Identify which cell holds the provided text, then report its [x, y] central coordinate. 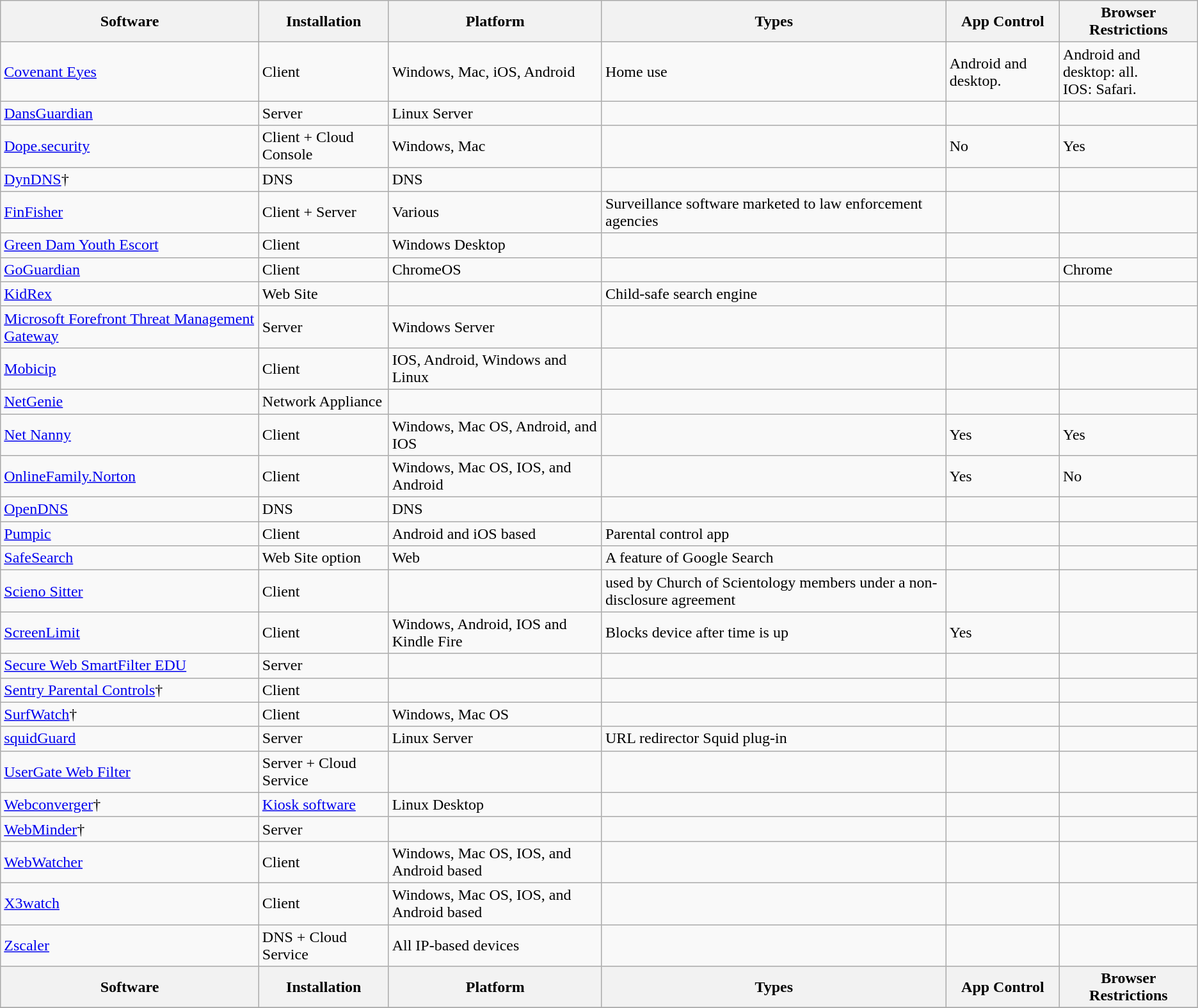
Blocks device after time is up [774, 632]
Client + Cloud Console [324, 146]
Windows, Android, IOS and Kindle Fire [495, 632]
Home use [774, 72]
Covenant Eyes [130, 72]
Android and desktop: all.IOS: Safari. [1129, 72]
Parental control app [774, 534]
All IP-based devices [495, 945]
Windows Desktop [495, 245]
Windows, Mac OS [495, 714]
Child-safe search engine [774, 294]
Green Dam Youth Escort [130, 245]
Mobicip [130, 369]
Scieno Sitter [130, 591]
Windows, Mac OS, IOS, and Android [495, 476]
Pumpic [130, 534]
Android and iOS based [495, 534]
Client + Server [324, 212]
Windows, Mac OS, Android, and IOS [495, 434]
Web Site [324, 294]
Secure Web SmartFilter EDU [130, 666]
squidGuard [130, 739]
Kiosk software [324, 804]
SurfWatch† [130, 714]
KidRex [130, 294]
ScreenLimit [130, 632]
OpenDNS [130, 509]
UserGate Web Filter [130, 772]
Webconverger† [130, 804]
WebWatcher [130, 861]
FinFisher [130, 212]
X3watch [130, 904]
Zscaler [130, 945]
Network Appliance [324, 401]
Windows, Mac [495, 146]
ChromeOS [495, 269]
Chrome [1129, 269]
SafeSearch [130, 558]
Windows Server [495, 326]
Microsoft Forefront Threat Management Gateway [130, 326]
Web [495, 558]
DansGuardian [130, 113]
DynDNS† [130, 179]
WebMinder† [130, 829]
Surveillance software marketed to law enforcement agencies [774, 212]
NetGenie [130, 401]
Dope.security [130, 146]
A feature of Google Search [774, 558]
IOS, Android, Windows and Linux [495, 369]
Net Nanny [130, 434]
used by Church of Scientology members under a non-disclosure agreement [774, 591]
GoGuardian [130, 269]
Server + Cloud Service [324, 772]
URL redirector Squid plug-in [774, 739]
OnlineFamily.Norton [130, 476]
Android and desktop. [1002, 72]
Linux Desktop [495, 804]
Various [495, 212]
DNS + Cloud Service [324, 945]
Web Site option [324, 558]
Sentry Parental Controls† [130, 690]
Windows, Mac, iOS, Android [495, 72]
